Return (x, y) of the center of cell containing provided text 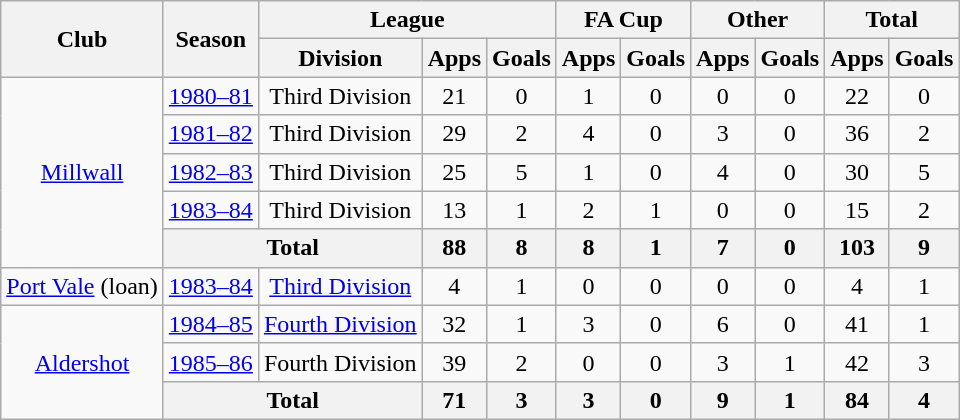
League (407, 20)
30 (857, 172)
88 (454, 248)
7 (723, 248)
Millwall (82, 172)
Club (82, 39)
41 (857, 324)
42 (857, 362)
1980–81 (210, 96)
Season (210, 39)
84 (857, 400)
FA Cup (623, 20)
21 (454, 96)
1982–83 (210, 172)
Aldershot (82, 362)
29 (454, 134)
Other (758, 20)
1985–86 (210, 362)
Port Vale (loan) (82, 286)
15 (857, 210)
32 (454, 324)
1984–85 (210, 324)
1981–82 (210, 134)
71 (454, 400)
103 (857, 248)
22 (857, 96)
39 (454, 362)
13 (454, 210)
36 (857, 134)
25 (454, 172)
6 (723, 324)
Division (340, 58)
